Extract the (X, Y) coordinate from the center of the cell holding the provided text.  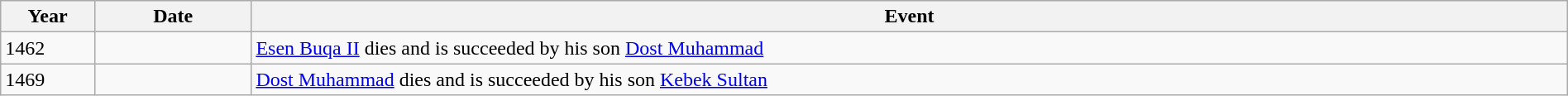
Date (172, 17)
Dost Muhammad dies and is succeeded by his son Kebek Sultan (910, 79)
Event (910, 17)
1469 (48, 79)
1462 (48, 48)
Esen Buqa II dies and is succeeded by his son Dost Muhammad (910, 48)
Year (48, 17)
